Extract the [X, Y] coordinate from the center of the cell holding the provided text.  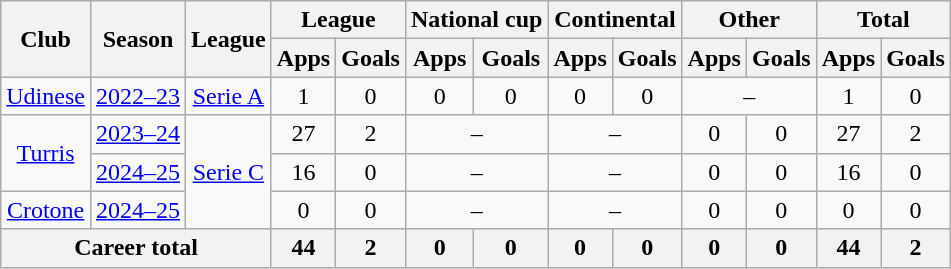
Continental [615, 20]
Season [138, 39]
National cup [476, 20]
Serie A [229, 96]
Crotone [46, 210]
Turris [46, 153]
Udinese [46, 96]
Other [749, 20]
Serie C [229, 172]
2022–23 [138, 96]
Total [883, 20]
Club [46, 39]
Career total [136, 248]
2023–24 [138, 134]
